Scan for the cell matching the given text and deliver its [x, y] coordinate at center. 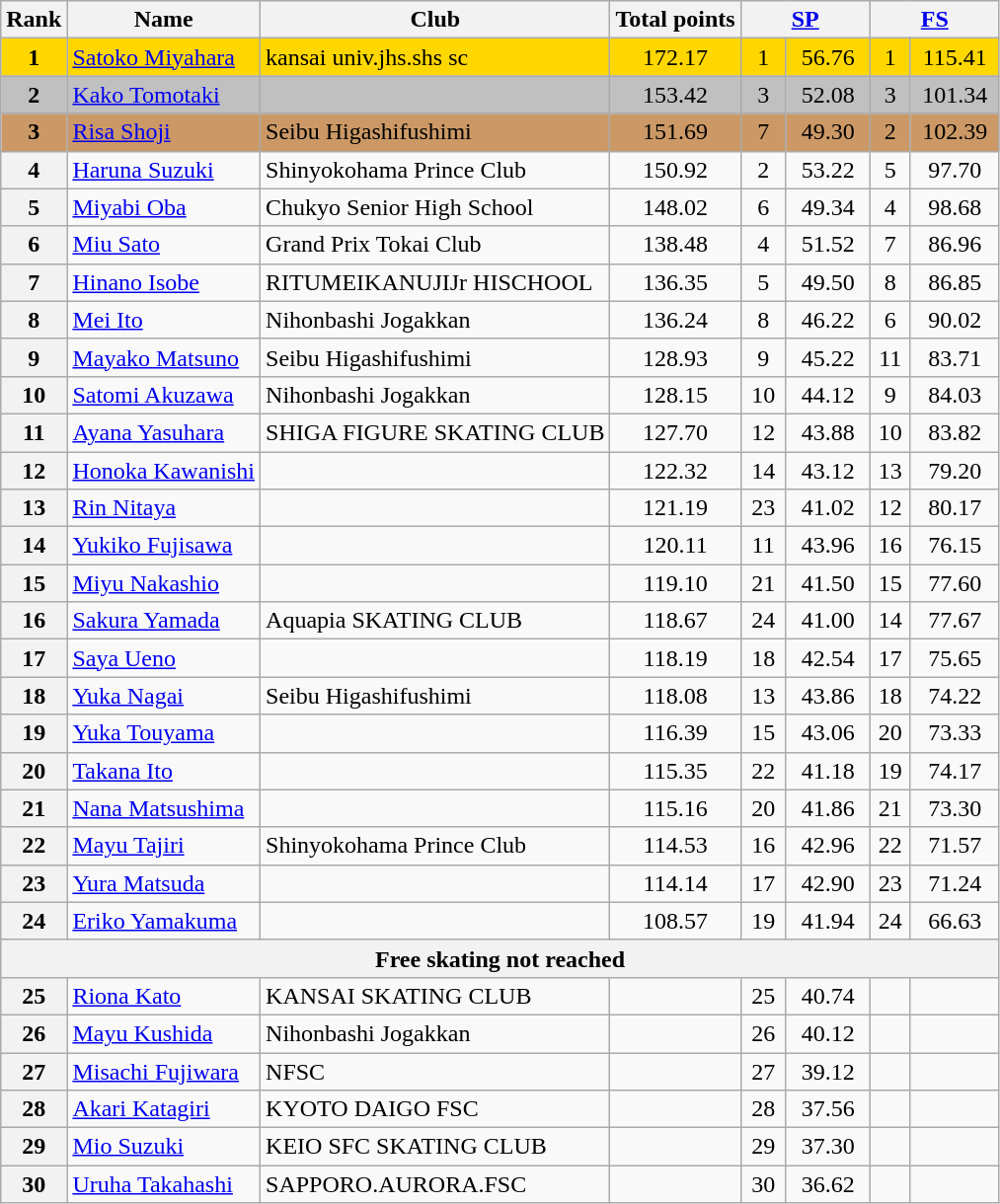
86.96 [955, 245]
Ayana Yasuhara [164, 432]
97.70 [955, 170]
Haruna Suzuki [164, 170]
43.96 [827, 546]
Mayu Tajiri [164, 846]
98.68 [955, 207]
37.30 [827, 1147]
118.67 [675, 621]
Total points [675, 20]
KANSAI SKATING CLUB [435, 996]
Yuka Touyama [164, 733]
Chukyo Senior High School [435, 207]
43.88 [827, 432]
Yura Matsuda [164, 883]
42.96 [827, 846]
116.39 [675, 733]
Mei Ito [164, 320]
114.53 [675, 846]
172.17 [675, 57]
74.17 [955, 771]
41.18 [827, 771]
148.02 [675, 207]
Eriko Yamakuma [164, 921]
49.34 [827, 207]
114.14 [675, 883]
46.22 [827, 320]
Mayu Kushida [164, 1033]
42.90 [827, 883]
kansai univ.jhs.shs sc [435, 57]
Name [164, 20]
Rank [34, 20]
71.57 [955, 846]
Club [435, 20]
42.54 [827, 658]
Mio Suzuki [164, 1147]
Honoka Kawanishi [164, 471]
53.22 [827, 170]
Nana Matsushima [164, 808]
84.03 [955, 395]
127.70 [675, 432]
37.56 [827, 1109]
119.10 [675, 583]
41.50 [827, 583]
83.71 [955, 357]
KYOTO DAIGO FSC [435, 1109]
SP [806, 20]
KEIO SFC SKATING CLUB [435, 1147]
51.52 [827, 245]
115.35 [675, 771]
44.12 [827, 395]
118.19 [675, 658]
79.20 [955, 471]
41.86 [827, 808]
43.86 [827, 696]
Misachi Fujiwara [164, 1071]
Yukiko Fujisawa [164, 546]
86.85 [955, 282]
75.65 [955, 658]
77.60 [955, 583]
Miyabi Oba [164, 207]
Saya Ueno [164, 658]
RITUMEIKANUJIJr HISCHOOL [435, 282]
FS [934, 20]
150.92 [675, 170]
Hinano Isobe [164, 282]
80.17 [955, 508]
77.67 [955, 621]
Satomi Akuzawa [164, 395]
102.39 [955, 132]
153.42 [675, 95]
43.06 [827, 733]
71.24 [955, 883]
Aquapia SKATING CLUB [435, 621]
73.33 [955, 733]
128.15 [675, 395]
115.41 [955, 57]
Miyu Nakashio [164, 583]
45.22 [827, 357]
138.48 [675, 245]
115.16 [675, 808]
36.62 [827, 1184]
SHIGA FIGURE SKATING CLUB [435, 432]
74.22 [955, 696]
76.15 [955, 546]
49.50 [827, 282]
Mayako Matsuno [164, 357]
83.82 [955, 432]
Rin Nitaya [164, 508]
39.12 [827, 1071]
136.24 [675, 320]
NFSC [435, 1071]
108.57 [675, 921]
Yuka Nagai [164, 696]
43.12 [827, 471]
49.30 [827, 132]
56.76 [827, 57]
122.32 [675, 471]
90.02 [955, 320]
Takana Ito [164, 771]
Grand Prix Tokai Club [435, 245]
120.11 [675, 546]
118.08 [675, 696]
101.34 [955, 95]
Uruha Takahashi [164, 1184]
136.35 [675, 282]
Sakura Yamada [164, 621]
40.74 [827, 996]
Risa Shoji [164, 132]
121.19 [675, 508]
Kako Tomotaki [164, 95]
Satoko Miyahara [164, 57]
Riona Kato [164, 996]
Free skating not reached [500, 958]
Akari Katagiri [164, 1109]
41.02 [827, 508]
41.00 [827, 621]
Miu Sato [164, 245]
52.08 [827, 95]
66.63 [955, 921]
SAPPORO.AURORA.FSC [435, 1184]
73.30 [955, 808]
41.94 [827, 921]
40.12 [827, 1033]
128.93 [675, 357]
151.69 [675, 132]
